Search for the cell housing the specified text and yield its (x, y) center coordinate. 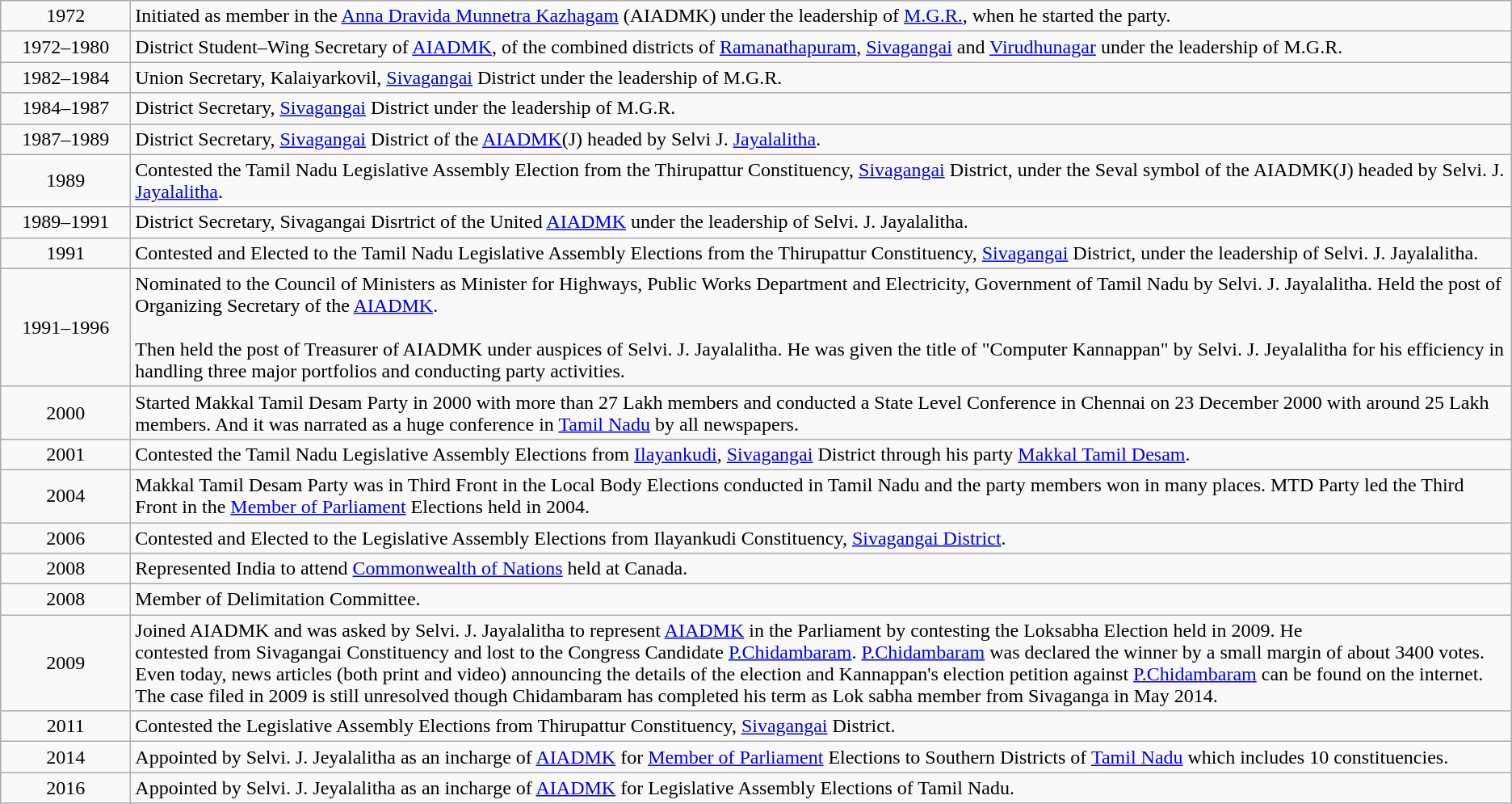
2006 (66, 537)
1991 (66, 253)
Contested and Elected to the Legislative Assembly Elections from Ilayankudi Constituency, Sivagangai District. (821, 537)
2016 (66, 788)
2000 (66, 412)
2011 (66, 726)
Union Secretary, Kalaiyarkovil, Sivagangai District under the leadership of M.G.R. (821, 78)
1991–1996 (66, 327)
District Student–Wing Secretary of AIADMK, of the combined districts of Ramanathapuram, Sivagangai and Virudhunagar under the leadership of M.G.R. (821, 47)
1972–1980 (66, 47)
1989–1991 (66, 222)
Member of Delimitation Committee. (821, 600)
2014 (66, 757)
2004 (66, 496)
Represented India to attend Commonwealth of Nations held at Canada. (821, 569)
District Secretary, Sivagangai District of the AIADMK(J) headed by Selvi J. Jayalalitha. (821, 139)
District Secretary, Sivagangai District under the leadership of M.G.R. (821, 108)
1972 (66, 16)
Initiated as member in the Anna Dravida Munnetra Kazhagam (AIADMK) under the leadership of M.G.R., when he started the party. (821, 16)
1987–1989 (66, 139)
Contested the Legislative Assembly Elections from Thirupattur Constituency, Sivagangai District. (821, 726)
1982–1984 (66, 78)
District Secretary, Sivagangai Disrtrict of the United AIADMK under the leadership of Selvi. J. Jayalalitha. (821, 222)
Contested the Tamil Nadu Legislative Assembly Elections from Ilayankudi, Sivagangai District through his party Makkal Tamil Desam. (821, 454)
1989 (66, 181)
2009 (66, 663)
2001 (66, 454)
1984–1987 (66, 108)
Appointed by Selvi. J. Jeyalalitha as an incharge of AIADMK for Legislative Assembly Elections of Tamil Nadu. (821, 788)
